Search for the cell housing the specified text and yield its (x, y) center coordinate. 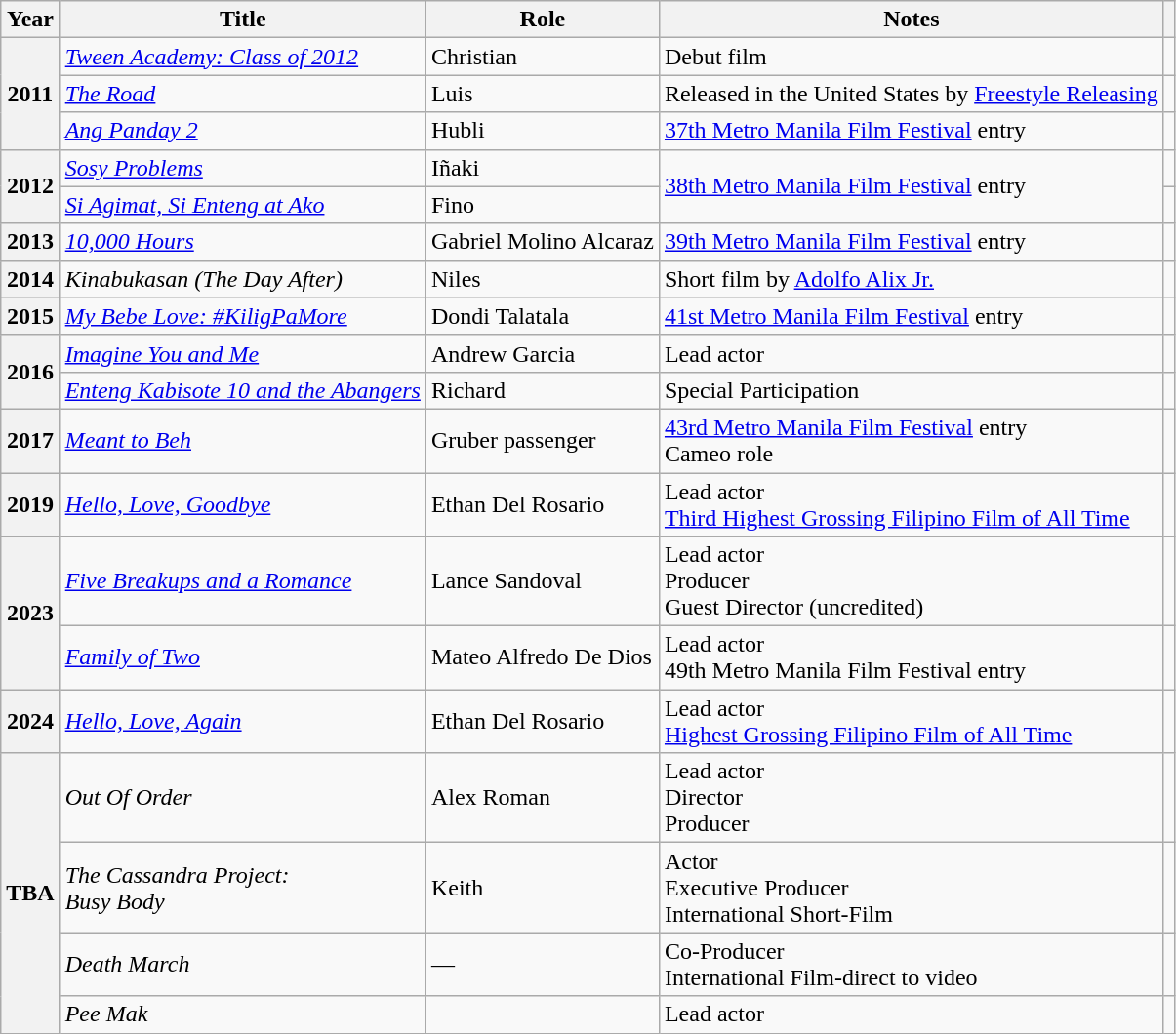
Andrew Garcia (543, 353)
39th Metro Manila Film Festival entry (912, 242)
Year (30, 20)
Lead actorThird Highest Grossing Filipino Film of All Time (912, 503)
Title (242, 20)
Niles (543, 279)
Gabriel Molino Alcaraz (543, 242)
2012 (30, 186)
2015 (30, 316)
Lead actor49th Metro Manila Film Festival entry (912, 657)
Tween Academy: Class of 2012 (242, 57)
41st Metro Manila Film Festival entry (912, 316)
— (543, 964)
Fino (543, 205)
43rd Metro Manila Film Festival entryCameo role (912, 441)
Role (543, 20)
Hubli (543, 131)
Sosy Problems (242, 168)
Notes (912, 20)
Hello, Love, Goodbye (242, 503)
2017 (30, 441)
Short film by Adolfo Alix Jr. (912, 279)
Richard (543, 390)
2013 (30, 242)
2011 (30, 94)
Meant to Beh (242, 441)
Kinabukasan (The Day After) (242, 279)
Lead actorDirectorProducer (912, 798)
10,000 Hours (242, 242)
38th Metro Manila Film Festival entry (912, 186)
TBA (30, 894)
The Road (242, 94)
The Cassandra Project:Busy Body (242, 888)
Christian (543, 57)
ActorExecutive ProducerInternational Short-Film (912, 888)
Alex Roman (543, 798)
2016 (30, 372)
2019 (30, 503)
Imagine You and Me (242, 353)
Enteng Kabisote 10 and the Abangers (242, 390)
2023 (30, 613)
Ang Panday 2 (242, 131)
Released in the United States by Freestyle Releasing (912, 94)
Co-ProducerInternational Film-direct to video (912, 964)
Lance Sandoval (543, 581)
Luis (543, 94)
Mateo Alfredo De Dios (543, 657)
2014 (30, 279)
Out Of Order (242, 798)
Iñaki (543, 168)
Lead actorProducerGuest Director (uncredited) (912, 581)
Family of Two (242, 657)
Pee Mak (242, 1014)
Lead actor Highest Grossing Filipino Film of All Time (912, 722)
My Bebe Love: #KiligPaMore (242, 316)
2024 (30, 722)
Hello, Love, Again (242, 722)
Si Agimat, Si Enteng at Ako (242, 205)
Special Participation (912, 390)
Gruber passenger (543, 441)
Keith (543, 888)
Five Breakups and a Romance (242, 581)
Death March (242, 964)
Dondi Talatala (543, 316)
Debut film (912, 57)
37th Metro Manila Film Festival entry (912, 131)
